Find where the given text appears and provide that cell's center as (X, Y) coordinate. 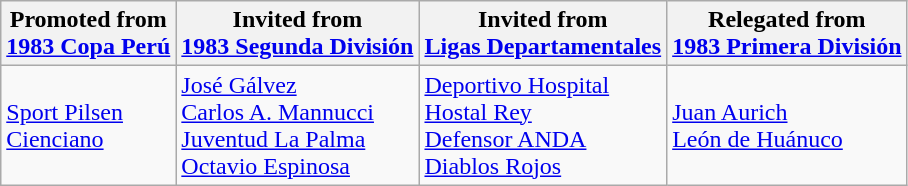
Invited fromLigas Departamentales (543, 34)
Promoted from1983 Copa Perú (88, 34)
José Gálvez Carlos A. Mannucci Juventud La Palma Octavio Espinosa (298, 126)
Relegated from1983 Primera División (787, 34)
Sport Pilsen Cienciano (88, 126)
Deportivo Hospital Hostal Rey Defensor ANDA Diablos Rojos (543, 126)
Juan Aurich León de Huánuco (787, 126)
Invited from1983 Segunda División (298, 34)
